Search for the cell housing the specified text and yield its [X, Y] center coordinate. 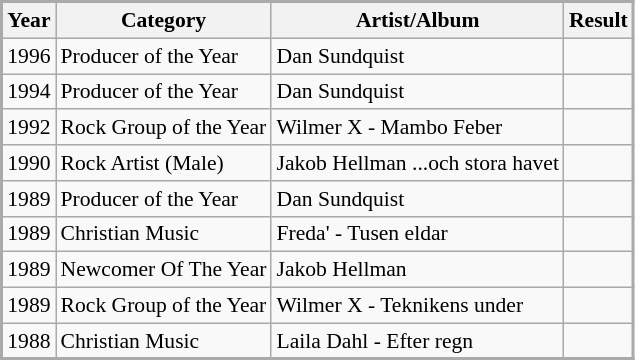
Wilmer X - Teknikens under [417, 306]
Newcomer Of The Year [164, 270]
1994 [29, 92]
Year [29, 20]
Laila Dahl - Efter regn [417, 341]
Result [599, 20]
Freda' - Tusen eldar [417, 234]
Category [164, 20]
Artist/Album [417, 20]
1988 [29, 341]
1990 [29, 163]
Wilmer X - Mambo Feber [417, 128]
Rock Artist (Male) [164, 163]
Jakob Hellman [417, 270]
1992 [29, 128]
Jakob Hellman ...och stora havet [417, 163]
1996 [29, 56]
